Extract the [X, Y] coordinate from the center of the cell holding the provided text.  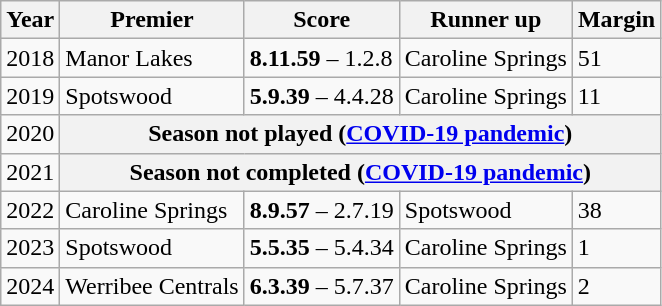
2 [616, 286]
2021 [30, 172]
Werribee Centrals [152, 286]
5.9.39 – 4.4.28 [322, 96]
Season not played (COVID-19 pandemic) [360, 134]
2020 [30, 134]
Runner up [486, 20]
Year [30, 20]
2023 [30, 248]
2022 [30, 210]
Margin [616, 20]
5.5.35 – 5.4.34 [322, 248]
6.3.39 – 5.7.37 [322, 286]
2018 [30, 58]
2024 [30, 286]
38 [616, 210]
Season not completed (COVID-19 pandemic) [360, 172]
11 [616, 96]
51 [616, 58]
1 [616, 248]
Manor Lakes [152, 58]
2019 [30, 96]
Premier [152, 20]
8.9.57 – 2.7.19 [322, 210]
Score [322, 20]
8.11.59 – 1.2.8 [322, 58]
